Return the [x, y] coordinate for the center point of the cell that contains the specified text.  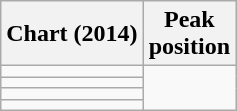
Chart (2014) [72, 34]
Peakposition [189, 34]
